Output the [X, Y] coordinate of the center of the cell containing the given text.  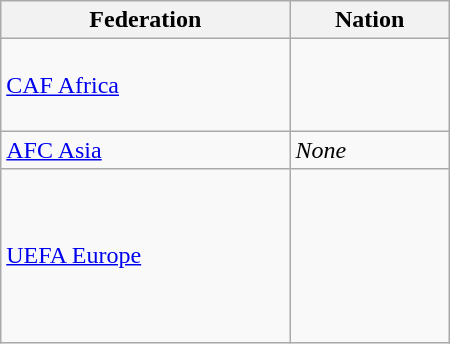
CAF Africa [146, 85]
UEFA Europe [146, 256]
None [370, 150]
Federation [146, 20]
Nation [370, 20]
AFC Asia [146, 150]
